Find where the given text appears and provide that cell's center as [x, y] coordinate. 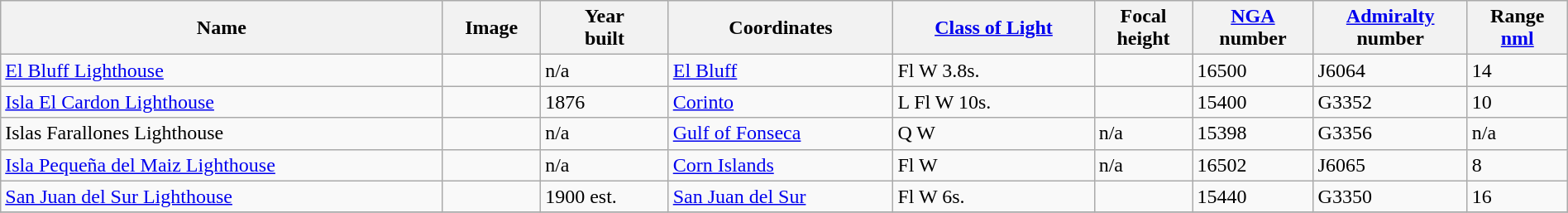
Q W [994, 133]
1900 est. [605, 196]
15400 [1253, 102]
Image [491, 28]
Isla El Cardon Lighthouse [222, 102]
San Juan del Sur Lighthouse [222, 196]
Fl W 3.8s. [994, 70]
San Juan del Sur [781, 196]
Admiraltynumber [1390, 28]
Class of Light [994, 28]
Islas Farallones Lighthouse [222, 133]
14 [1517, 70]
16 [1517, 196]
G3352 [1390, 102]
NGAnumber [1253, 28]
8 [1517, 165]
J6065 [1390, 165]
J6064 [1390, 70]
G3356 [1390, 133]
15398 [1253, 133]
16502 [1253, 165]
Coordinates [781, 28]
Focalheight [1143, 28]
1876 [605, 102]
10 [1517, 102]
Isla Pequeña del Maiz Lighthouse [222, 165]
Rangenml [1517, 28]
Corn Islands [781, 165]
16500 [1253, 70]
G3350 [1390, 196]
Yearbuilt [605, 28]
Corinto [781, 102]
Gulf of Fonseca [781, 133]
15440 [1253, 196]
El Bluff [781, 70]
L Fl W 10s. [994, 102]
Fl W 6s. [994, 196]
Name [222, 28]
El Bluff Lighthouse [222, 70]
Fl W [994, 165]
